Capture the cell that displays the provided text and extract its (X, Y) central coordinate. 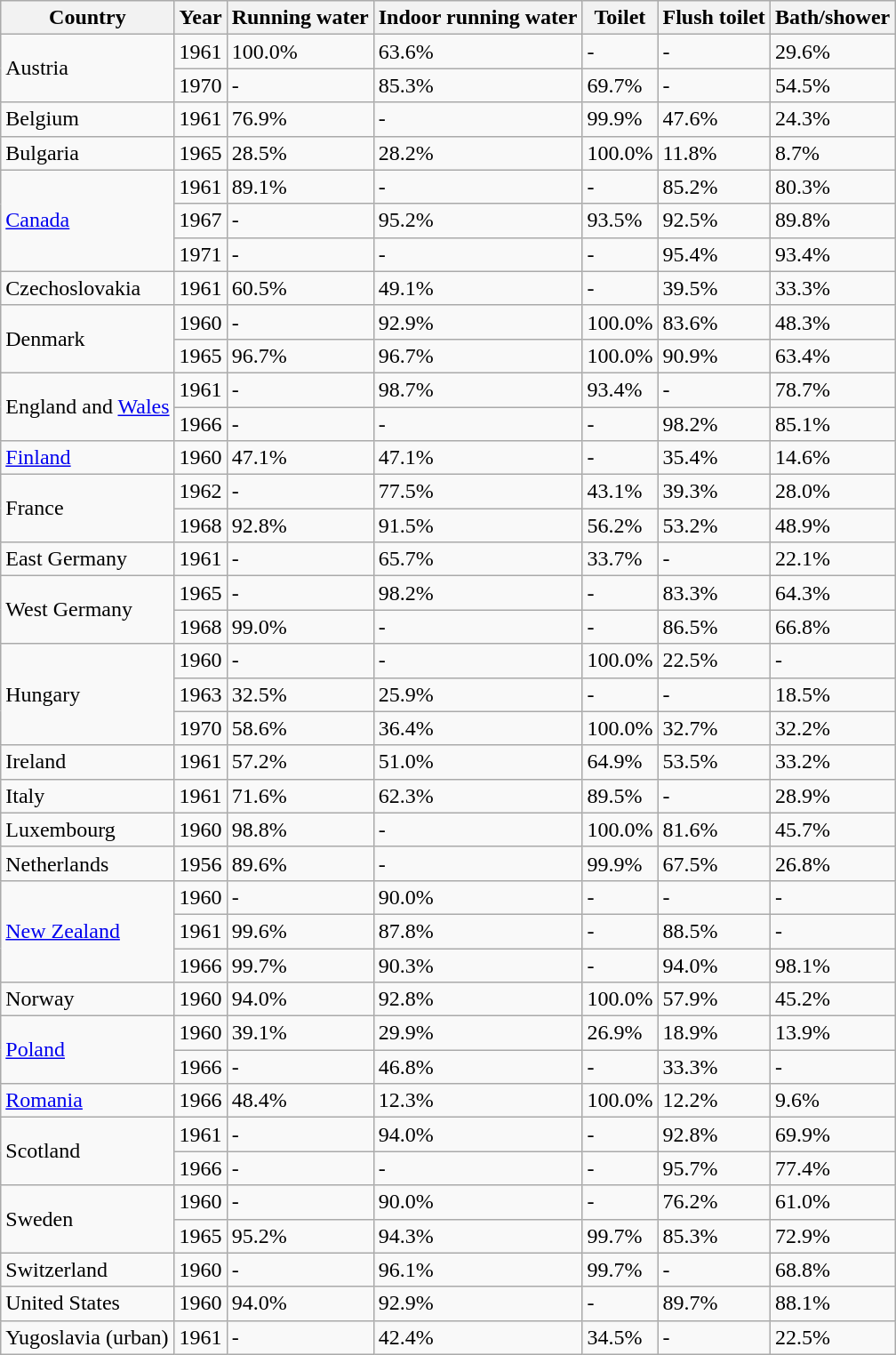
98.1% (832, 965)
29.6% (832, 52)
39.3% (714, 492)
53.5% (714, 762)
Netherlands (87, 863)
92.5% (714, 220)
67.5% (714, 863)
88.5% (714, 931)
Running water (300, 18)
Norway (87, 999)
87.8% (478, 931)
39.5% (714, 288)
32.7% (714, 728)
71.6% (300, 796)
Hungary (87, 694)
51.0% (478, 762)
66.8% (832, 627)
90.3% (478, 965)
95.4% (714, 254)
80.3% (832, 187)
64.9% (620, 762)
48.9% (832, 525)
78.7% (832, 389)
99.0% (300, 627)
86.5% (714, 627)
64.3% (832, 593)
28.9% (832, 796)
53.2% (714, 525)
95.7% (714, 1168)
90.9% (714, 356)
29.9% (478, 1033)
89.6% (300, 863)
26.9% (620, 1033)
18.9% (714, 1033)
72.9% (832, 1236)
Belgium (87, 119)
89.8% (832, 220)
Austria (87, 68)
76.9% (300, 119)
France (87, 509)
85.2% (714, 187)
91.5% (478, 525)
22.1% (832, 559)
58.6% (300, 728)
26.8% (832, 863)
62.3% (478, 796)
28.2% (478, 153)
33.2% (832, 762)
1962 (201, 492)
89.1% (300, 187)
36.4% (478, 728)
Country (87, 18)
East Germany (87, 559)
57.9% (714, 999)
14.6% (832, 458)
8.7% (832, 153)
Toilet (620, 18)
39.1% (300, 1033)
83.6% (714, 322)
69.9% (832, 1135)
77.5% (478, 492)
98.8% (300, 830)
Finland (87, 458)
Poland (87, 1050)
United States (87, 1303)
Switzerland (87, 1270)
25.9% (478, 694)
32.5% (300, 694)
Scotland (87, 1151)
1956 (201, 863)
Indoor running water (478, 18)
43.1% (620, 492)
1963 (201, 694)
93.5% (620, 220)
Denmark (87, 339)
32.2% (832, 728)
49.1% (478, 288)
13.9% (832, 1033)
Flush toilet (714, 18)
61.0% (832, 1202)
11.8% (714, 153)
48.3% (832, 322)
89.5% (620, 796)
Bulgaria (87, 153)
45.2% (832, 999)
54.5% (832, 85)
9.6% (832, 1101)
88.1% (832, 1303)
Canada (87, 220)
77.4% (832, 1168)
45.7% (832, 830)
28.0% (832, 492)
99.6% (300, 931)
76.2% (714, 1202)
69.7% (620, 85)
98.7% (478, 389)
Italy (87, 796)
12.3% (478, 1101)
Romania (87, 1101)
94.3% (478, 1236)
81.6% (714, 830)
18.5% (832, 694)
Bath/shower (832, 18)
63.4% (832, 356)
Czechoslovakia (87, 288)
Ireland (87, 762)
1967 (201, 220)
33.7% (620, 559)
56.2% (620, 525)
83.3% (714, 593)
1971 (201, 254)
28.5% (300, 153)
42.4% (478, 1337)
85.1% (832, 424)
89.7% (714, 1303)
Year (201, 18)
65.7% (478, 559)
West Germany (87, 610)
New Zealand (87, 931)
Sweden (87, 1219)
46.8% (478, 1067)
Luxembourg (87, 830)
24.3% (832, 119)
96.1% (478, 1270)
68.8% (832, 1270)
47.6% (714, 119)
48.4% (300, 1101)
Yugoslavia (urban) (87, 1337)
63.6% (478, 52)
57.2% (300, 762)
England and Wales (87, 406)
60.5% (300, 288)
35.4% (714, 458)
12.2% (714, 1101)
34.5% (620, 1337)
